Determine the [X, Y] coordinate at the center of the cell enclosing the given text.  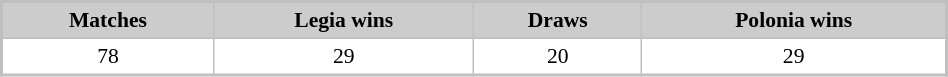
20 [558, 56]
Polonia wins [794, 20]
78 [108, 56]
Draws [558, 20]
Matches [108, 20]
Legia wins [344, 20]
